Provide the (x, y) coordinate of the cell's center where the given text is located.  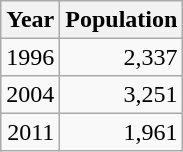
1996 (30, 56)
Year (30, 20)
2011 (30, 132)
2,337 (122, 56)
1,961 (122, 132)
3,251 (122, 94)
Population (122, 20)
2004 (30, 94)
